Locate the cell with the specified text and output its [x, y] center coordinate. 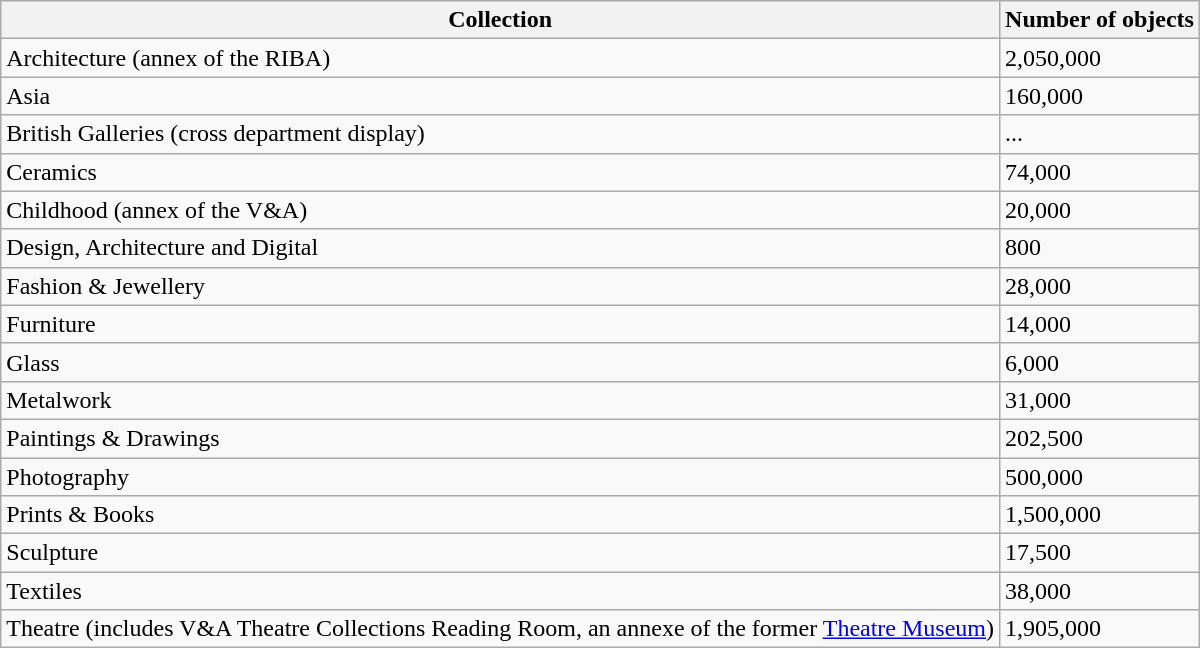
Collection [500, 20]
1,500,000 [1100, 515]
Number of objects [1100, 20]
Sculpture [500, 553]
British Galleries (cross department display) [500, 134]
38,000 [1100, 591]
28,000 [1100, 286]
Paintings & Drawings [500, 438]
74,000 [1100, 172]
202,500 [1100, 438]
800 [1100, 248]
31,000 [1100, 400]
Asia [500, 96]
Architecture (annex of the RIBA) [500, 58]
Textiles [500, 591]
Metalwork [500, 400]
6,000 [1100, 362]
17,500 [1100, 553]
20,000 [1100, 210]
160,000 [1100, 96]
Furniture [500, 324]
Ceramics [500, 172]
1,905,000 [1100, 629]
Theatre (includes V&A Theatre Collections Reading Room, an annexe of the former Theatre Museum) [500, 629]
Design, Architecture and Digital [500, 248]
2,050,000 [1100, 58]
... [1100, 134]
500,000 [1100, 477]
Fashion & Jewellery [500, 286]
Photography [500, 477]
Glass [500, 362]
Prints & Books [500, 515]
14,000 [1100, 324]
Childhood (annex of the V&A) [500, 210]
